Capture the cell that displays the provided text and extract its (X, Y) central coordinate. 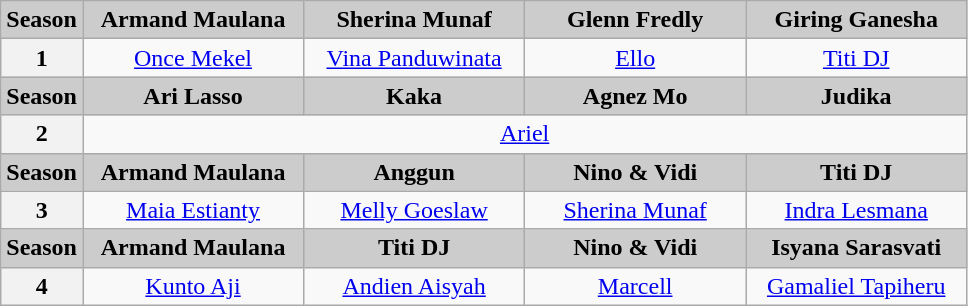
Kaka (414, 96)
Maia Estianty (192, 210)
Giring Ganesha (856, 20)
Kunto Aji (192, 286)
Ariel (524, 134)
Ari Lasso (192, 96)
4 (42, 286)
3 (42, 210)
1 (42, 58)
Andien Aisyah (414, 286)
Ello (636, 58)
Isyana Sarasvati (856, 248)
2 (42, 134)
Marcell (636, 286)
Anggun (414, 172)
Indra Lesmana (856, 210)
Judika (856, 96)
Agnez Mo (636, 96)
Glenn Fredly (636, 20)
Once Mekel (192, 58)
Gamaliel Tapiheru (856, 286)
Melly Goeslaw (414, 210)
Vina Panduwinata (414, 58)
